Search for the cell housing the specified text and yield its (X, Y) center coordinate. 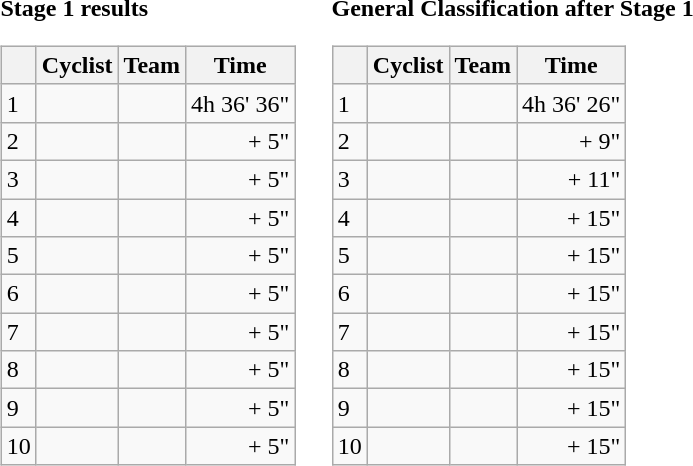
4h 36' 36" (240, 103)
+ 9" (572, 141)
4h 36' 26" (572, 103)
+ 11" (572, 179)
